Capture the cell that displays the provided text and extract its (X, Y) central coordinate. 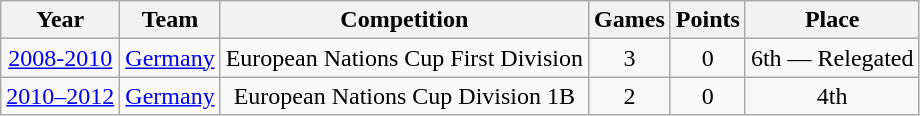
2010–2012 (60, 96)
Points (708, 20)
Competition (404, 20)
2008-2010 (60, 58)
2 (630, 96)
3 (630, 58)
European Nations Cup Division 1B (404, 96)
Games (630, 20)
6th — Relegated (832, 58)
European Nations Cup First Division (404, 58)
Team (170, 20)
Year (60, 20)
Place (832, 20)
4th (832, 96)
